Find where the given text appears and provide that cell's center as (x, y) coordinate. 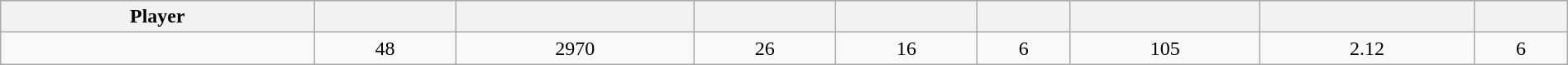
2970 (575, 48)
2.12 (1368, 48)
105 (1165, 48)
Player (157, 17)
26 (764, 48)
16 (906, 48)
48 (385, 48)
